Capture the cell that displays the provided text and extract its [x, y] central coordinate. 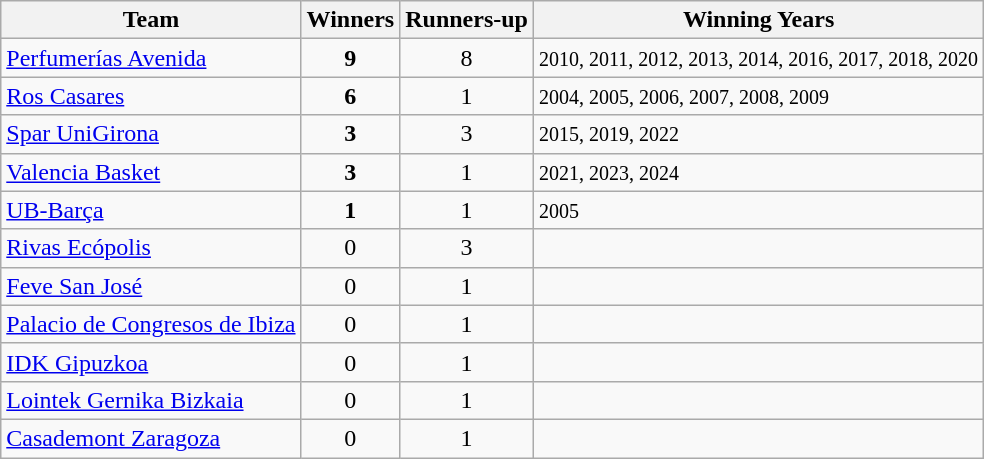
Perfumerías Avenida [151, 58]
2021, 2023, 2024 [758, 172]
Rivas Ecópolis [151, 248]
9 [350, 58]
Runners-up [467, 20]
IDK Gipuzkoa [151, 362]
2010, 2011, 2012, 2013, 2014, 2016, 2017, 2018, 2020 [758, 58]
2005 [758, 210]
8 [467, 58]
Feve San José [151, 286]
Lointek Gernika Bizkaia [151, 400]
Palacio de Congresos de Ibiza [151, 324]
Ros Casares [151, 96]
UB-Barça [151, 210]
Spar UniGirona [151, 134]
6 [350, 96]
2015, 2019, 2022 [758, 134]
Winners [350, 20]
2004, 2005, 2006, 2007, 2008, 2009 [758, 96]
Valencia Basket [151, 172]
Casademont Zaragoza [151, 438]
Winning Years [758, 20]
Team [151, 20]
